Scan for the cell matching the given text and deliver its [X, Y] coordinate at center. 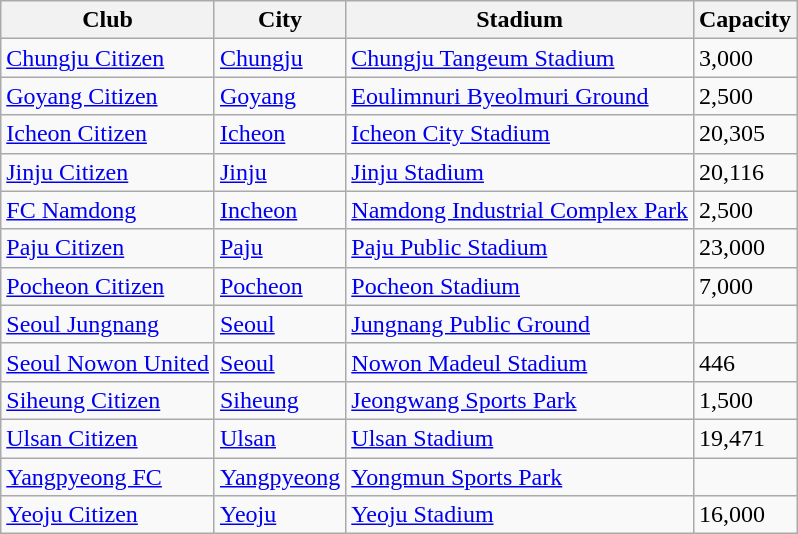
Goyang Citizen [108, 96]
Jeongwang Sports Park [520, 400]
3,000 [744, 58]
Chungju Tangeum Stadium [520, 58]
Yongmun Sports Park [520, 477]
Pocheon [280, 286]
Chungju Citizen [108, 58]
Icheon [280, 134]
Paju Public Stadium [520, 248]
Yeoju Stadium [520, 515]
Namdong Industrial Complex Park [520, 210]
Paju Citizen [108, 248]
Stadium [520, 20]
Capacity [744, 20]
7,000 [744, 286]
Yangpyeong [280, 477]
FC Namdong [108, 210]
16,000 [744, 515]
Icheon Citizen [108, 134]
Paju [280, 248]
Jinju Stadium [520, 172]
Yeoju [280, 515]
Eoulimnuri Byeolmuri Ground [520, 96]
Seoul Nowon United [108, 362]
Pocheon Citizen [108, 286]
Yangpyeong FC [108, 477]
Incheon [280, 210]
Yeoju Citizen [108, 515]
Jinju Citizen [108, 172]
23,000 [744, 248]
Siheung [280, 400]
Seoul Jungnang [108, 324]
Ulsan [280, 438]
1,500 [744, 400]
Club [108, 20]
Icheon City Stadium [520, 134]
Chungju [280, 58]
Siheung Citizen [108, 400]
19,471 [744, 438]
Nowon Madeul Stadium [520, 362]
20,305 [744, 134]
City [280, 20]
20,116 [744, 172]
Pocheon Stadium [520, 286]
Jungnang Public Ground [520, 324]
Jinju [280, 172]
Goyang [280, 96]
Ulsan Citizen [108, 438]
446 [744, 362]
Ulsan Stadium [520, 438]
